Return the (X, Y) coordinate for the center point of the cell that contains the specified text.  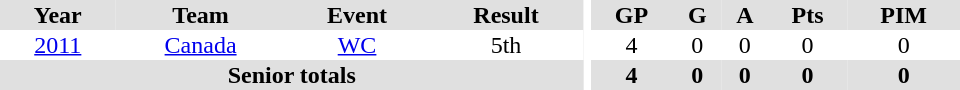
Canada (201, 45)
Year (58, 15)
Result (506, 15)
PIM (904, 15)
GP (631, 15)
Team (201, 15)
WC (358, 45)
2011 (58, 45)
Pts (808, 15)
Senior totals (292, 75)
5th (506, 45)
Event (358, 15)
A (745, 15)
G (698, 15)
